Extract the [x, y] coordinate from the center of the cell holding the provided text.  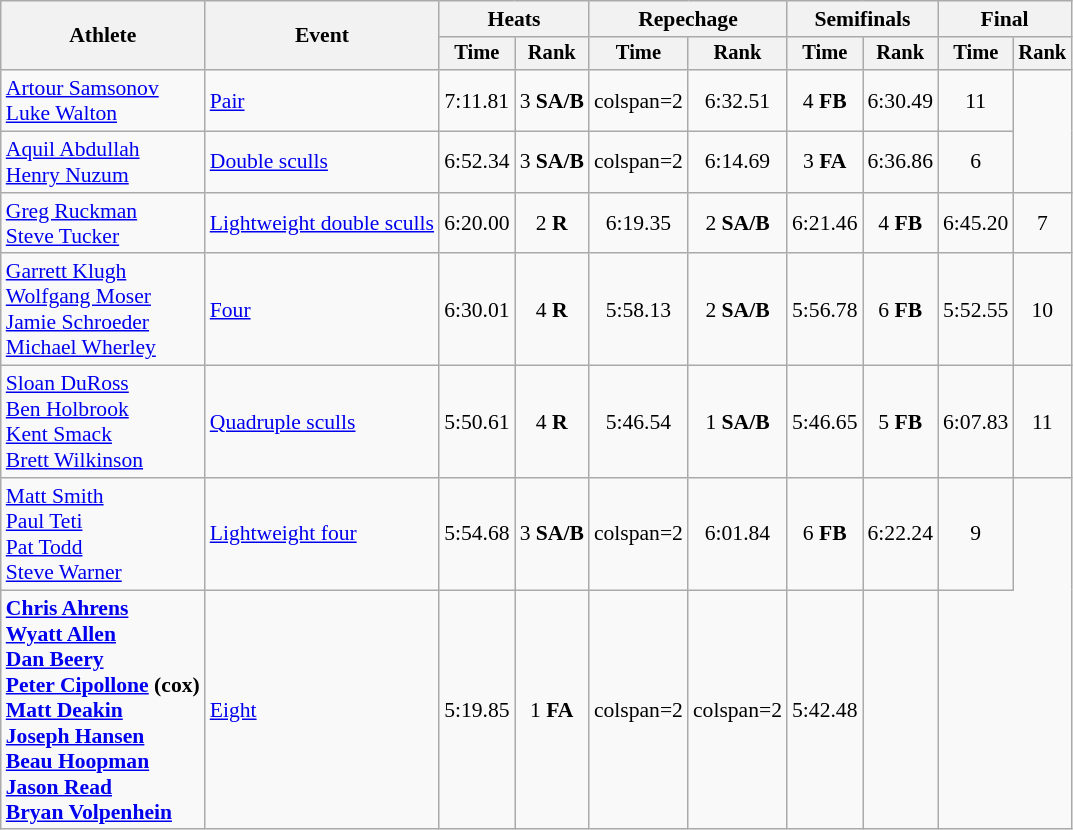
Sloan DuRossBen HolbrookKent SmackBrett Wilkinson [103, 422]
5:46.54 [638, 422]
5:52.55 [976, 310]
Pair [322, 100]
3 FA [824, 162]
7:11.81 [476, 100]
Garrett KlughWolfgang MoserJamie SchroederMichael Wherley [103, 310]
6:32.51 [738, 100]
Lightweight four [322, 534]
Double sculls [322, 162]
6:45.20 [976, 224]
1 FA [552, 710]
Repechage [688, 19]
Matt SmithPaul TetiPat ToddSteve Warner [103, 534]
6:52.34 [476, 162]
Event [322, 36]
Quadruple sculls [322, 422]
6 [976, 162]
5:19.85 [476, 710]
Semifinals [862, 19]
5:50.61 [476, 422]
6:22.24 [900, 534]
Chris AhrensWyatt AllenDan BeeryPeter Cipollone (cox)Matt DeakinJoseph HansenBeau HoopmanJason ReadBryan Volpenhein [103, 710]
10 [1042, 310]
6:01.84 [738, 534]
5 FB [900, 422]
Four [322, 310]
6:14.69 [738, 162]
7 [1042, 224]
5:58.13 [638, 310]
Lightweight double sculls [322, 224]
6:20.00 [476, 224]
Aquil AbdullahHenry Nuzum [103, 162]
6:36.86 [900, 162]
6:30.01 [476, 310]
5:42.48 [824, 710]
Greg RuckmanSteve Tucker [103, 224]
9 [976, 534]
5:46.65 [824, 422]
Athlete [103, 36]
5:54.68 [476, 534]
5:56.78 [824, 310]
Artour SamsonovLuke Walton [103, 100]
6:30.49 [900, 100]
Eight [322, 710]
1 SA/B [738, 422]
6:07.83 [976, 422]
6:21.46 [824, 224]
Final [1004, 19]
2 R [552, 224]
6:19.35 [638, 224]
Heats [514, 19]
